Return the (x, y) coordinate for the center point of the cell that contains the specified text.  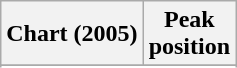
Peakposition (189, 34)
Chart (2005) (72, 34)
